Search for the cell housing the specified text and yield its [X, Y] center coordinate. 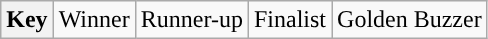
Winner [94, 20]
Runner-up [192, 20]
Finalist [290, 20]
Key [27, 20]
Golden Buzzer [410, 20]
